Return the [x, y] coordinate for the center point of the cell that contains the specified text.  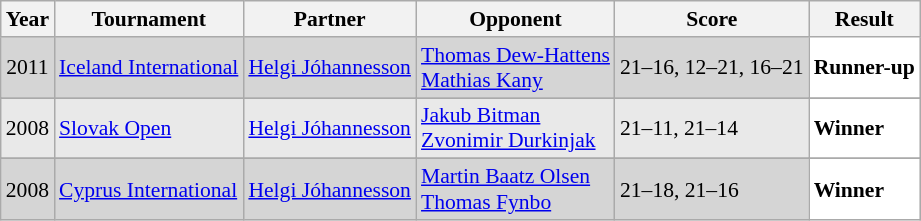
2011 [28, 68]
Jakub Bitman Zvonimir Durkinjak [516, 128]
Runner-up [864, 68]
Result [864, 19]
Thomas Dew-Hattens Mathias Kany [516, 68]
Iceland International [148, 68]
Slovak Open [148, 128]
Partner [330, 19]
Cyprus International [148, 190]
21–16, 12–21, 16–21 [712, 68]
Score [712, 19]
Tournament [148, 19]
Martin Baatz Olsen Thomas Fynbo [516, 190]
Opponent [516, 19]
Year [28, 19]
21–18, 21–16 [712, 190]
21–11, 21–14 [712, 128]
